For the text-containing cell, return its midpoint in [X, Y] coordinate format. 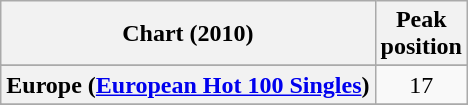
Europe (European Hot 100 Singles) [188, 85]
17 [421, 85]
Peakposition [421, 34]
Chart (2010) [188, 34]
